From the cell containing the given text, extract its center point as (X, Y) coordinate. 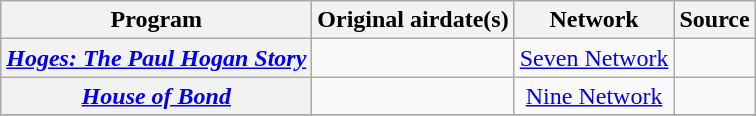
Nine Network (594, 96)
Network (594, 20)
Hoges: The Paul Hogan Story (156, 58)
Source (714, 20)
House of Bond (156, 96)
Program (156, 20)
Seven Network (594, 58)
Original airdate(s) (413, 20)
